Capture the cell that displays the provided text and extract its (x, y) central coordinate. 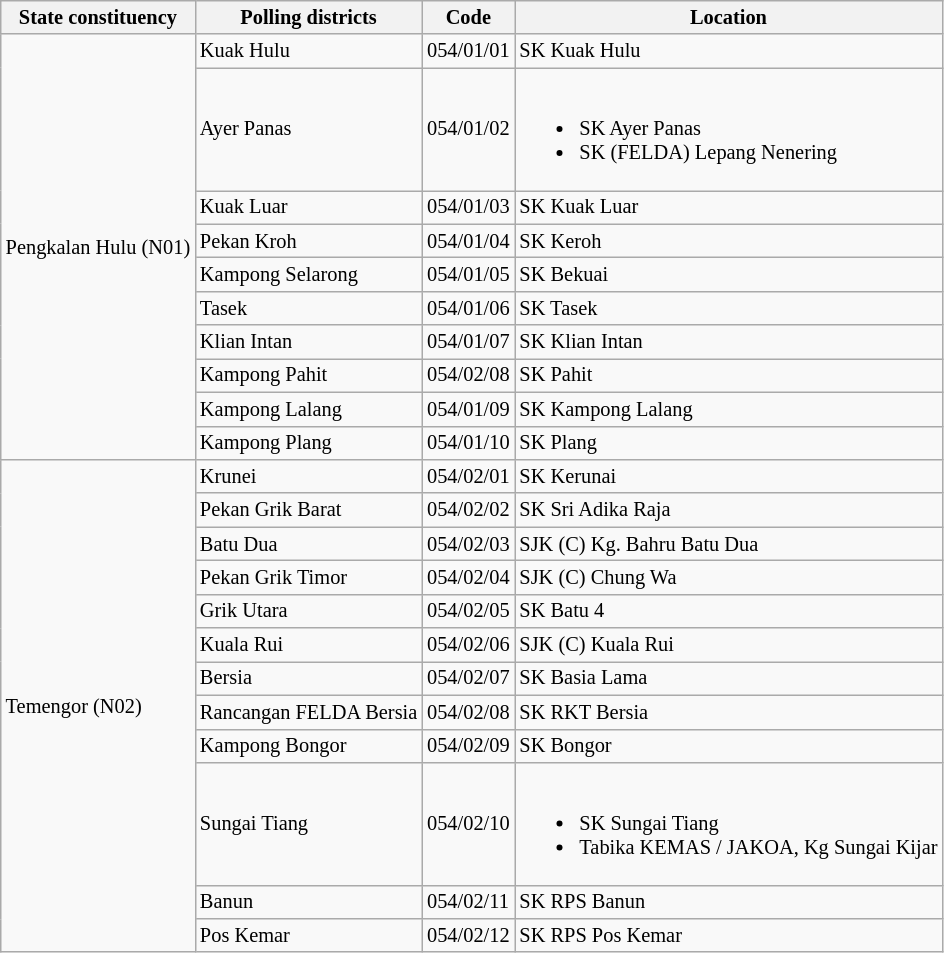
Pekan Grik Barat (308, 510)
Kuak Luar (308, 207)
054/01/01 (468, 51)
Location (728, 17)
054/01/02 (468, 129)
SK Klian Intan (728, 342)
Code (468, 17)
SK Kerunai (728, 476)
SJK (C) Chung Wa (728, 577)
054/02/07 (468, 678)
Kampong Lalang (308, 409)
SK Ayer PanasSK (FELDA) Lepang Nenering (728, 129)
054/02/11 (468, 902)
Temengor (N02) (98, 706)
054/01/07 (468, 342)
State constituency (98, 17)
SK Pahit (728, 375)
Bersia (308, 678)
SK Sungai TiangTabika KEMAS / JAKOA, Kg Sungai Kijar (728, 823)
SK Tasek (728, 308)
Rancangan FELDA Bersia (308, 712)
054/02/10 (468, 823)
Klian Intan (308, 342)
Krunei (308, 476)
SK RKT Bersia (728, 712)
Kampong Pahit (308, 375)
SK Sri Adika Raja (728, 510)
SK RPS Banun (728, 902)
SK Basia Lama (728, 678)
SK RPS Pos Kemar (728, 935)
Polling districts (308, 17)
Pengkalan Hulu (N01) (98, 246)
Kuala Rui (308, 645)
Grik Utara (308, 611)
Pos Kemar (308, 935)
Kampong Bongor (308, 746)
SK Bekuai (728, 274)
SK Bongor (728, 746)
054/02/01 (468, 476)
SJK (C) Kuala Rui (728, 645)
SK Kuak Luar (728, 207)
054/02/06 (468, 645)
SK Batu 4 (728, 611)
054/01/05 (468, 274)
054/02/05 (468, 611)
Tasek (308, 308)
054/01/10 (468, 443)
Batu Dua (308, 544)
Kampong Plang (308, 443)
SK Plang (728, 443)
SK Kampong Lalang (728, 409)
SK Kuak Hulu (728, 51)
Sungai Tiang (308, 823)
SK Keroh (728, 241)
SJK (C) Kg. Bahru Batu Dua (728, 544)
054/02/04 (468, 577)
054/01/09 (468, 409)
054/01/06 (468, 308)
054/01/04 (468, 241)
054/02/02 (468, 510)
Ayer Panas (308, 129)
054/02/09 (468, 746)
Kampong Selarong (308, 274)
Kuak Hulu (308, 51)
054/02/12 (468, 935)
Pekan Kroh (308, 241)
054/02/03 (468, 544)
Banun (308, 902)
054/01/03 (468, 207)
Pekan Grik Timor (308, 577)
